Locate the cell with the specified text and output its [X, Y] center coordinate. 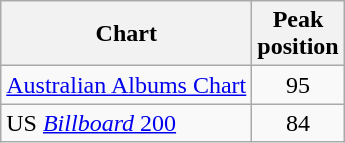
95 [298, 85]
84 [298, 123]
Australian Albums Chart [126, 85]
US Billboard 200 [126, 123]
Chart [126, 34]
Peakposition [298, 34]
